Extract the (x, y) coordinate from the center of the cell holding the provided text.  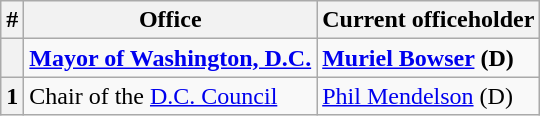
Phil Mendelson (D) (428, 96)
Muriel Bowser (D) (428, 58)
Current officeholder (428, 20)
1 (12, 96)
Chair of the D.C. Council (170, 96)
Office (170, 20)
Mayor of Washington, D.C. (170, 58)
# (12, 20)
